Return (X, Y) of the center of cell containing provided text 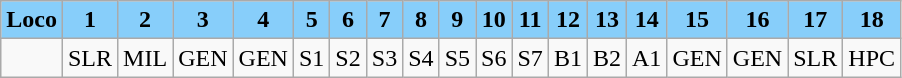
4 (263, 20)
S6 (494, 58)
17 (816, 20)
14 (647, 20)
15 (697, 20)
S3 (384, 58)
MIL (146, 58)
B1 (568, 58)
2 (146, 20)
11 (530, 20)
8 (421, 20)
B2 (606, 58)
S2 (348, 58)
9 (457, 20)
5 (311, 20)
HPC (872, 58)
S1 (311, 58)
18 (872, 20)
6 (348, 20)
S5 (457, 58)
1 (90, 20)
Loco (32, 20)
3 (203, 20)
10 (494, 20)
12 (568, 20)
7 (384, 20)
13 (606, 20)
16 (757, 20)
S7 (530, 58)
A1 (647, 58)
S4 (421, 58)
